From the cell containing the given text, extract its center point as (X, Y) coordinate. 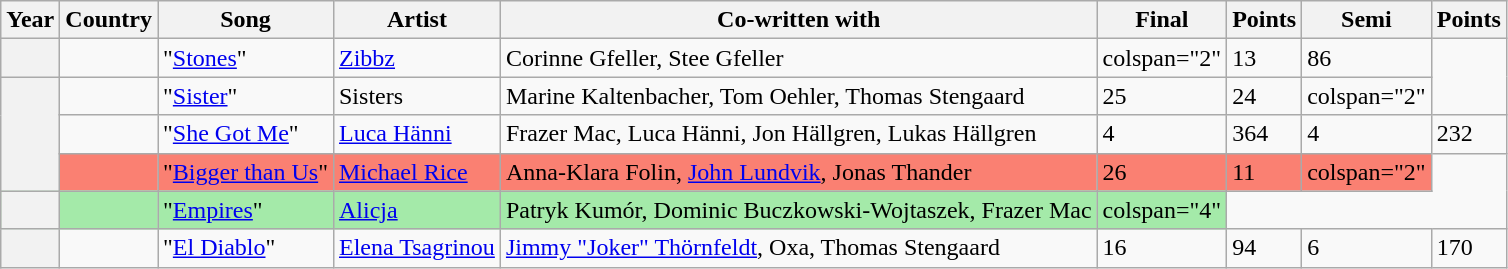
Sisters (416, 96)
Luca Hänni (416, 134)
Final (1162, 20)
Jimmy "Joker" Thörnfeldt, Oxa, Thomas Stengaard (798, 248)
"Sister" (246, 96)
Zibbz (416, 58)
364 (1264, 134)
"Stones" (246, 58)
"She Got Me" (246, 134)
Michael Rice (416, 172)
16 (1162, 248)
Marine Kaltenbacher, Tom Oehler, Thomas Stengaard (798, 96)
26 (1162, 172)
11 (1264, 172)
Year (30, 20)
Country (109, 20)
24 (1264, 96)
13 (1264, 58)
86 (1367, 58)
Song (246, 20)
94 (1264, 248)
Alicja (416, 210)
Patryk Kumór, Dominic Buczkowski-Wojtaszek, Frazer Mac (798, 210)
"Empires" (246, 210)
170 (1468, 248)
"El Diablo" (246, 248)
Artist (416, 20)
25 (1162, 96)
"Bigger than Us" (246, 172)
Co-written with (798, 20)
Frazer Mac, Luca Hänni, Jon Hällgren, Lukas Hällgren (798, 134)
Corinne Gfeller, Stee Gfeller (798, 58)
colspan="4" (1162, 210)
Elena Tsagrinou (416, 248)
Semi (1367, 20)
232 (1468, 134)
6 (1367, 248)
Anna-Klara Folin, John Lundvik, Jonas Thander (798, 172)
